For the text-containing cell, return its midpoint in (X, Y) coordinate format. 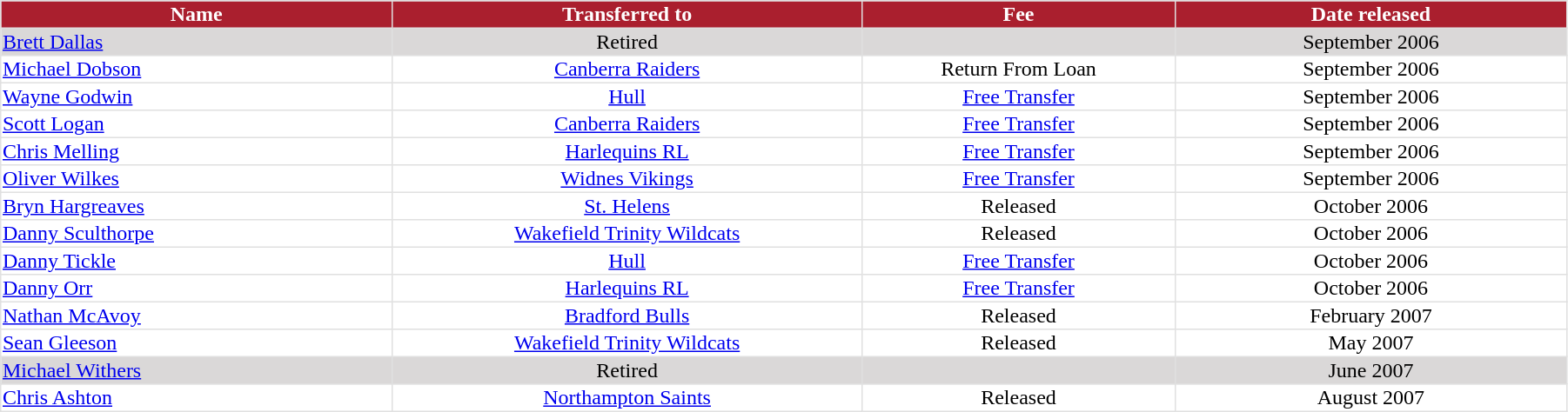
Widnes Vikings (627, 179)
August 2007 (1370, 398)
Nathan McAvoy (197, 316)
Michael Withers (197, 370)
Return From Loan (1019, 70)
Bradford Bulls (627, 316)
Oliver Wilkes (197, 179)
Northampton Saints (627, 398)
February 2007 (1370, 316)
Date released (1370, 15)
Bryn Hargreaves (197, 206)
June 2007 (1370, 370)
Brett Dallas (197, 42)
Michael Dobson (197, 70)
May 2007 (1370, 343)
Chris Melling (197, 151)
Transferred to (627, 15)
Danny Sculthorpe (197, 234)
Wayne Godwin (197, 96)
Chris Ashton (197, 398)
Fee (1019, 15)
Sean Gleeson (197, 343)
Name (197, 15)
St. Helens (627, 206)
Danny Orr (197, 289)
Danny Tickle (197, 261)
Scott Logan (197, 124)
